Capture the cell that displays the provided text and extract its [X, Y] central coordinate. 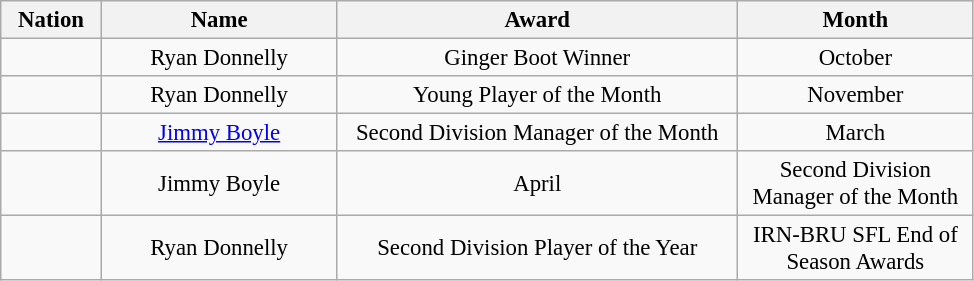
Award [538, 20]
March [856, 133]
Name [219, 20]
Ginger Boot Winner [538, 58]
Second Division Player of the Year [538, 248]
Young Player of the Month [538, 95]
IRN-BRU SFL End of Season Awards [856, 248]
Month [856, 20]
April [538, 184]
Nation [52, 20]
October [856, 58]
November [856, 95]
